Determine the (X, Y) coordinate at the center of the cell enclosing the given text.  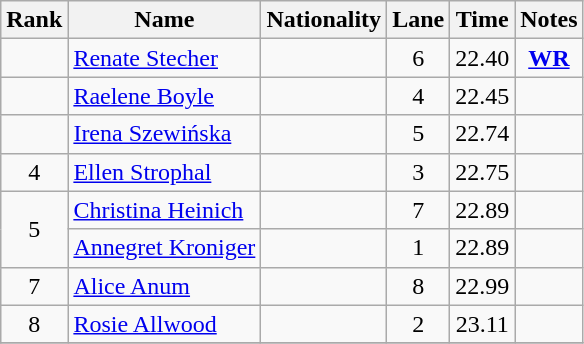
22.40 (482, 58)
22.74 (482, 134)
Ellen Strophal (164, 172)
Renate Stecher (164, 58)
3 (418, 172)
Rank (34, 20)
Name (164, 20)
2 (418, 324)
Christina Heinich (164, 210)
23.11 (482, 324)
Lane (418, 20)
22.99 (482, 286)
Annegret Kroniger (164, 248)
Time (482, 20)
22.45 (482, 96)
Notes (549, 20)
1 (418, 248)
22.75 (482, 172)
Irena Szewińska (164, 134)
Raelene Boyle (164, 96)
WR (549, 58)
6 (418, 58)
Rosie Allwood (164, 324)
Nationality (324, 20)
Alice Anum (164, 286)
